From the cell containing the given text, extract its center point as [x, y] coordinate. 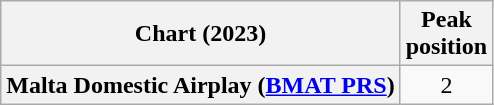
Chart (2023) [200, 34]
Malta Domestic Airplay (BMAT PRS) [200, 85]
2 [446, 85]
Peakposition [446, 34]
